Return (x, y) of the center of cell containing provided text 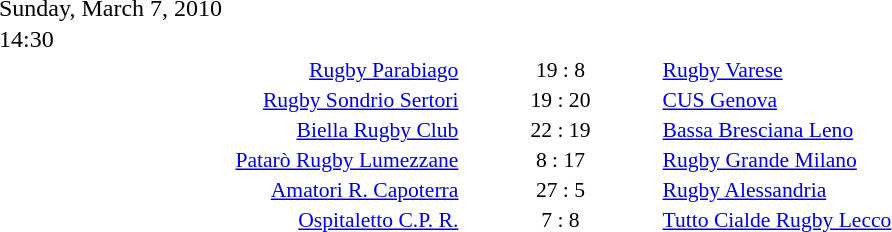
19 : 20 (560, 100)
22 : 19 (560, 130)
27 : 5 (560, 190)
8 : 17 (560, 160)
19 : 8 (560, 70)
